Identify which cell holds the provided text, then report its (x, y) central coordinate. 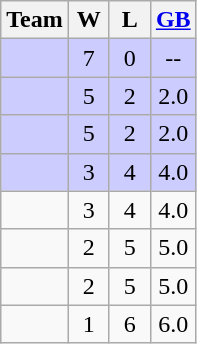
L (130, 20)
-- (173, 58)
W (88, 20)
7 (88, 58)
1 (88, 324)
6.0 (173, 324)
Team (35, 20)
GB (173, 20)
0 (130, 58)
6 (130, 324)
